Provide the (X, Y) coordinate of the cell's center where the given text is located.  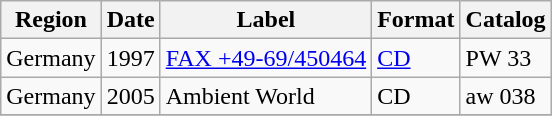
aw 038 (506, 96)
Format (416, 20)
1997 (130, 58)
2005 (130, 96)
FAX +49-69/450464 (266, 58)
PW 33 (506, 58)
Ambient World (266, 96)
Date (130, 20)
Catalog (506, 20)
Label (266, 20)
Region (51, 20)
